Extract the (X, Y) coordinate from the center of the cell holding the provided text.  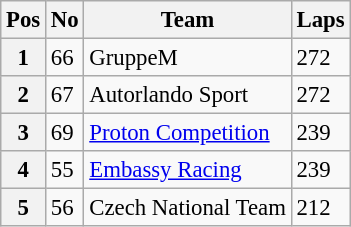
Embassy Racing (188, 170)
2 (24, 95)
Laps (320, 20)
Proton Competition (188, 133)
Autorlando Sport (188, 95)
67 (65, 95)
GruppeM (188, 58)
56 (65, 208)
3 (24, 133)
4 (24, 170)
69 (65, 133)
66 (65, 58)
No (65, 20)
Czech National Team (188, 208)
5 (24, 208)
212 (320, 208)
1 (24, 58)
55 (65, 170)
Pos (24, 20)
Team (188, 20)
